Extract the [X, Y] coordinate from the center of the cell holding the provided text.  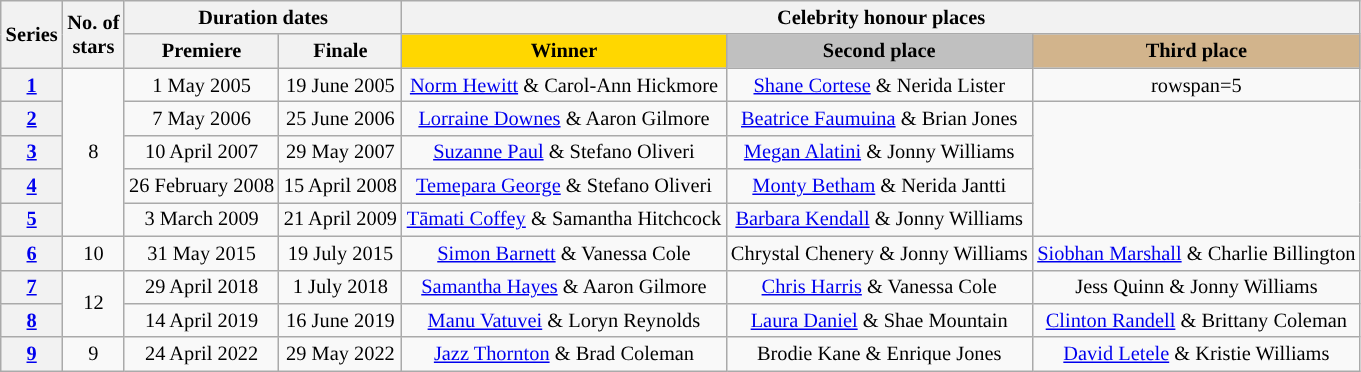
Simon Barnett & Vanessa Cole [564, 253]
Jazz Thornton & Brad Coleman [564, 354]
Finale [340, 51]
Barbara Kendall & Jonny Williams [879, 219]
Monty Betham & Nerida Jantti [879, 186]
Winner [564, 51]
Jess Quinn & Jonny Williams [1196, 287]
1 May 2005 [202, 85]
10 [94, 253]
Premiere [202, 51]
Laura Daniel & Shae Mountain [879, 320]
1 July 2018 [340, 287]
No. ofstars [94, 34]
4 [32, 186]
Suzanne Paul & Stefano Oliveri [564, 152]
3 March 2009 [202, 219]
Third place [1196, 51]
7 [32, 287]
7 May 2006 [202, 118]
Series [32, 34]
1 [32, 85]
Second place [879, 51]
Temepara George & Stefano Oliveri [564, 186]
19 June 2005 [340, 85]
Manu Vatuvei & Loryn Reynolds [564, 320]
Tāmati Coffey & Samantha Hitchcock [564, 219]
29 May 2022 [340, 354]
24 April 2022 [202, 354]
rowspan=5 [1196, 85]
Siobhan Marshall & Charlie Billington [1196, 253]
31 May 2015 [202, 253]
12 [94, 304]
Celebrity honour places [881, 17]
21 April 2009 [340, 219]
Duration dates [263, 17]
19 July 2015 [340, 253]
Shane Cortese & Nerida Lister [879, 85]
29 May 2007 [340, 152]
5 [32, 219]
25 June 2006 [340, 118]
Megan Alatini & Jonny Williams [879, 152]
29 April 2018 [202, 287]
3 [32, 152]
6 [32, 253]
David Letele & Kristie Williams [1196, 354]
15 April 2008 [340, 186]
Chrystal Chenery & Jonny Williams [879, 253]
Lorraine Downes & Aaron Gilmore [564, 118]
10 April 2007 [202, 152]
Samantha Hayes & Aaron Gilmore [564, 287]
16 June 2019 [340, 320]
Beatrice Faumuina & Brian Jones [879, 118]
Clinton Randell & Brittany Coleman [1196, 320]
Brodie Kane & Enrique Jones [879, 354]
14 April 2019 [202, 320]
26 February 2008 [202, 186]
Norm Hewitt & Carol-Ann Hickmore [564, 85]
Chris Harris & Vanessa Cole [879, 287]
2 [32, 118]
